Pinpoint the cell where the given text exists, returning its [X, Y] midpoint coordinate. 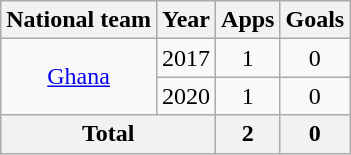
Goals [315, 20]
2017 [186, 58]
Year [186, 20]
2 [248, 134]
Total [108, 134]
2020 [186, 96]
Ghana [79, 77]
Apps [248, 20]
National team [79, 20]
